Determine the [X, Y] coordinate at the center of the cell enclosing the given text.  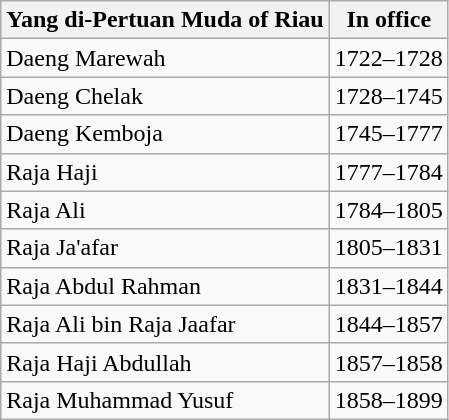
1722–1728 [388, 58]
1805–1831 [388, 248]
Raja Ali bin Raja Jaafar [165, 324]
Raja Muhammad Yusuf [165, 400]
Daeng Chelak [165, 96]
In office [388, 20]
Daeng Marewah [165, 58]
Raja Ja'afar [165, 248]
1745–1777 [388, 134]
1858–1899 [388, 400]
1728–1745 [388, 96]
1777–1784 [388, 172]
Daeng Kemboja [165, 134]
1844–1857 [388, 324]
Raja Abdul Rahman [165, 286]
Raja Haji Abdullah [165, 362]
1784–1805 [388, 210]
Raja Haji [165, 172]
Raja Ali [165, 210]
Yang di-Pertuan Muda of Riau [165, 20]
1857–1858 [388, 362]
1831–1844 [388, 286]
